Detect which cell encompasses the target text, then output its (X, Y) center coordinate. 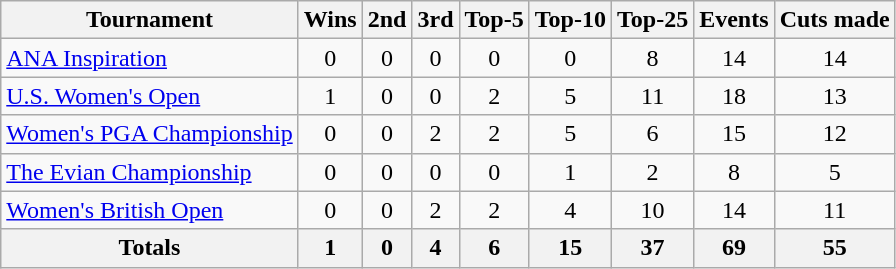
3rd (436, 20)
13 (834, 96)
Tournament (150, 20)
Women's PGA Championship (150, 134)
Top-10 (570, 20)
10 (652, 210)
Women's British Open (150, 210)
18 (734, 96)
69 (734, 248)
12 (834, 134)
Totals (150, 248)
2nd (387, 20)
37 (652, 248)
55 (834, 248)
U.S. Women's Open (150, 96)
Cuts made (834, 20)
Wins (330, 20)
Top-5 (494, 20)
Events (734, 20)
ANA Inspiration (150, 58)
The Evian Championship (150, 172)
Top-25 (652, 20)
